Locate the cell with the specified text and output its [x, y] center coordinate. 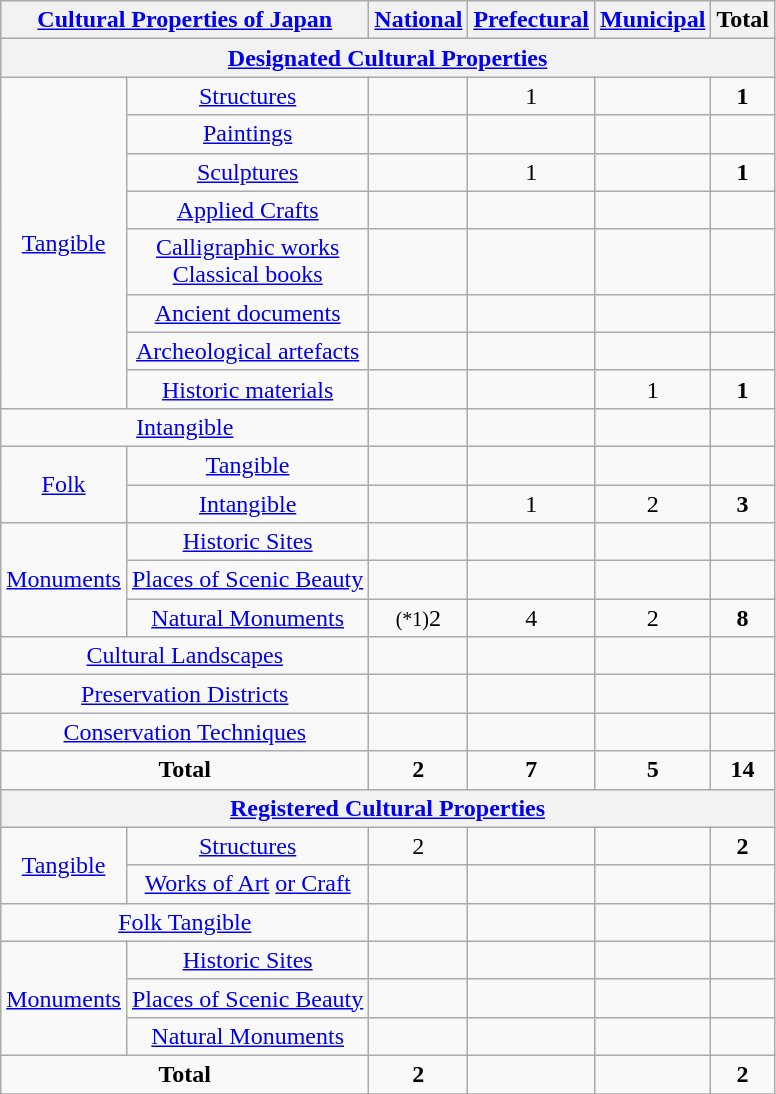
3 [743, 503]
Applied Crafts [247, 210]
Works of Art or Craft [247, 884]
Folk [64, 484]
Calligraphic worksClassical books [247, 262]
Prefectural [532, 20]
Archeological artefacts [247, 351]
5 [652, 770]
4 [532, 618]
National [418, 20]
Cultural Landscapes [185, 656]
Sculptures [247, 172]
Preservation Districts [185, 694]
7 [532, 770]
(*1)2 [418, 618]
Paintings [247, 134]
Cultural Properties of Japan [185, 20]
8 [743, 618]
Registered Cultural Properties [388, 808]
Folk Tangible [185, 922]
Historic materials [247, 389]
Conservation Techniques [185, 732]
Designated Cultural Properties [388, 58]
Ancient documents [247, 313]
14 [743, 770]
Municipal [652, 20]
